Determine the (x, y) coordinate at the center of the cell enclosing the given text.  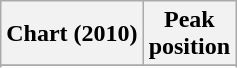
Peakposition (189, 34)
Chart (2010) (72, 34)
